Locate the cell with the specified text and output its [X, Y] center coordinate. 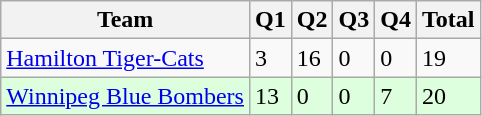
3 [270, 58]
7 [396, 96]
Winnipeg Blue Bombers [126, 96]
Team [126, 20]
Q4 [396, 20]
16 [312, 58]
20 [448, 96]
Total [448, 20]
Q1 [270, 20]
Hamilton Tiger-Cats [126, 58]
19 [448, 58]
13 [270, 96]
Q3 [354, 20]
Q2 [312, 20]
